Return the [X, Y] coordinate for the center point of the cell that contains the specified text.  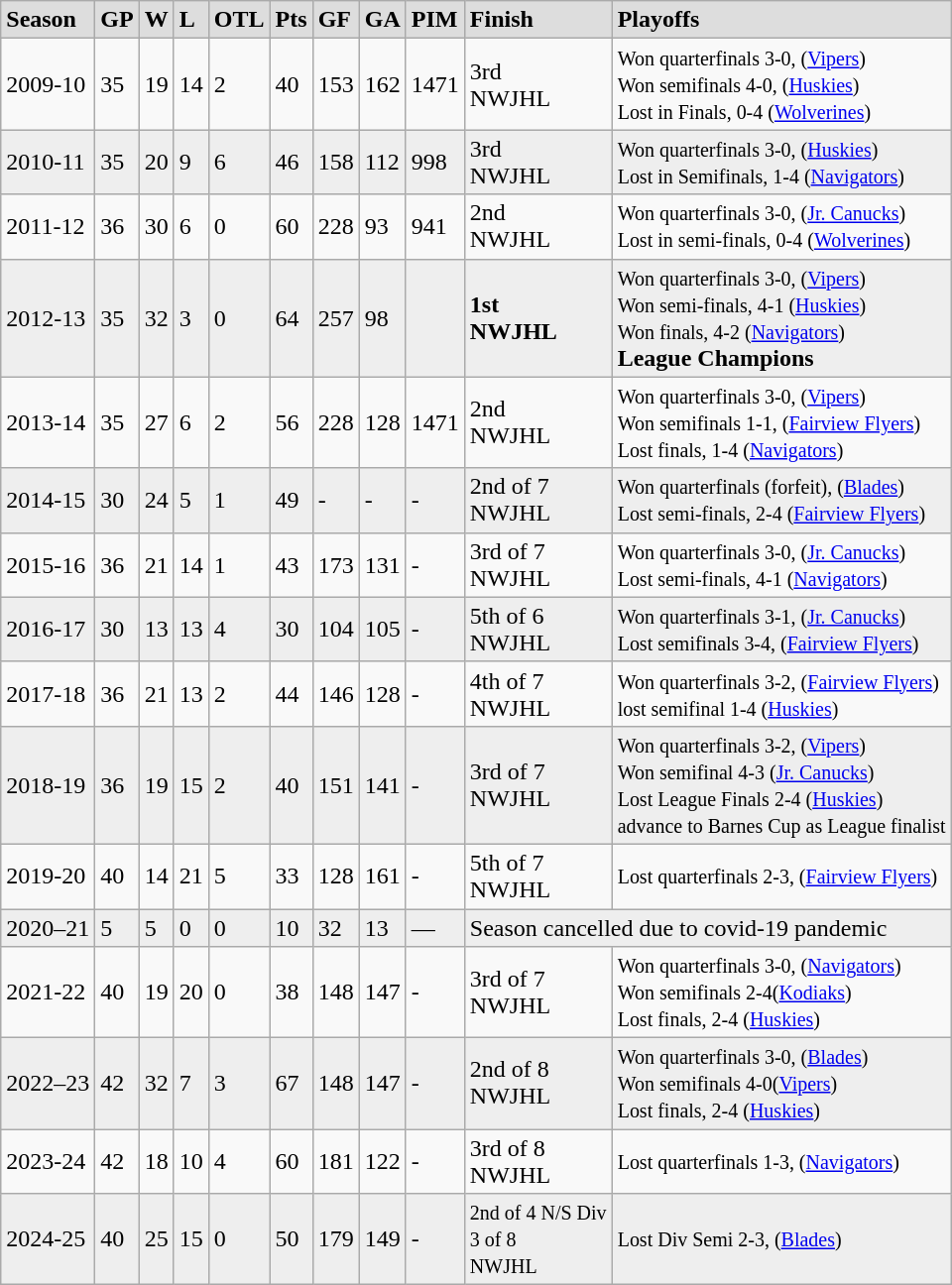
46 [292, 163]
2019-20 [48, 876]
Won quarterfinals 3-0, (Jr. Canucks)Lost semi-finals, 4-1 (Navigators) [781, 565]
Won quarterfinals 3-0, (Vipers) Won semifinals 1-1, (Fairview Flyers)Lost finals, 1-4 (Navigators) [781, 422]
158 [335, 163]
43 [292, 565]
98 [383, 317]
2017-18 [48, 694]
PIM [434, 20]
OTL [239, 20]
9 [190, 163]
44 [292, 694]
105 [383, 629]
Won quarterfinals (forfeit), (Blades)Lost semi-finals, 2-4 (Fairview Flyers) [781, 500]
Won quarterfinals 3-2, (Vipers)Won semifinal 4-3 (Jr. Canucks)Lost League Finals 2-4 (Huskies)advance to Barnes Cup as League finalist [781, 785]
Won quarterfinals 3-0, (Vipers) Won semifinals 4-0, (Huskies)Lost in Finals, 0-4 (Wolverines) [781, 84]
122 [383, 1162]
Won quarterfinals 3-0, (Huskies)Lost in Semifinals, 1-4 (Navigators) [781, 163]
Lost Div Semi 2-3, (Blades) [781, 1239]
33 [292, 876]
181 [335, 1162]
Playoffs [781, 20]
5th of 6 NWJHL [537, 629]
7 [190, 1084]
50 [292, 1239]
GA [383, 20]
161 [383, 876]
2014-15 [48, 500]
Won quarterfinals 3-0, (Vipers)Won semi-finals, 4-1 (Huskies)Won finals, 4-2 (Navigators)League Champions [781, 317]
941 [434, 226]
Won quarterfinals 3-0, (Jr. Canucks)Lost in semi-finals, 0-4 (Wolverines) [781, 226]
141 [383, 785]
2024-25 [48, 1239]
GP [117, 20]
24 [157, 500]
3rd of 8 NWJHL [537, 1162]
Season cancelled due to covid-19 pandemic [708, 927]
2011-12 [48, 226]
Finish [537, 20]
18 [157, 1162]
Lost quarterfinals 1-3, (Navigators) [781, 1162]
2022–23 [48, 1084]
38 [292, 993]
257 [335, 317]
2010-11 [48, 163]
2023-24 [48, 1162]
2009-10 [48, 84]
104 [335, 629]
67 [292, 1084]
4th of 7 NWJHL [537, 694]
112 [383, 163]
151 [335, 785]
— [434, 927]
64 [292, 317]
2021-22 [48, 993]
1st NWJHL [537, 317]
Lost quarterfinals 2-3, (Fairview Flyers) [781, 876]
2020–21 [48, 927]
W [157, 20]
153 [335, 84]
Won quarterfinals 3-1, (Jr. Canucks)Lost semifinals 3-4, (Fairview Flyers) [781, 629]
Pts [292, 20]
179 [335, 1239]
Season [48, 20]
2nd of 8 NWJHL [537, 1084]
27 [157, 422]
5th of 7 NWJHL [537, 876]
2012-13 [48, 317]
93 [383, 226]
162 [383, 84]
998 [434, 163]
2013-14 [48, 422]
173 [335, 565]
GF [335, 20]
2015-16 [48, 565]
2nd of 7 NWJHL [537, 500]
146 [335, 694]
2nd of 4 N/S Div3 of 8 NWJHL [537, 1239]
49 [292, 500]
2016-17 [48, 629]
56 [292, 422]
Won quarterfinals 3-0, (Navigators)Won semifinals 2-4(Kodiaks)Lost finals, 2-4 (Huskies) [781, 993]
131 [383, 565]
149 [383, 1239]
2018-19 [48, 785]
Won quarterfinals 3-2, (Fairview Flyers)lost semifinal 1-4 (Huskies) [781, 694]
Won quarterfinals 3-0, (Blades)Won semifinals 4-0(Vipers)Lost finals, 2-4 (Huskies) [781, 1084]
L [190, 20]
25 [157, 1239]
